Identify which cell holds the provided text, then report its (X, Y) central coordinate. 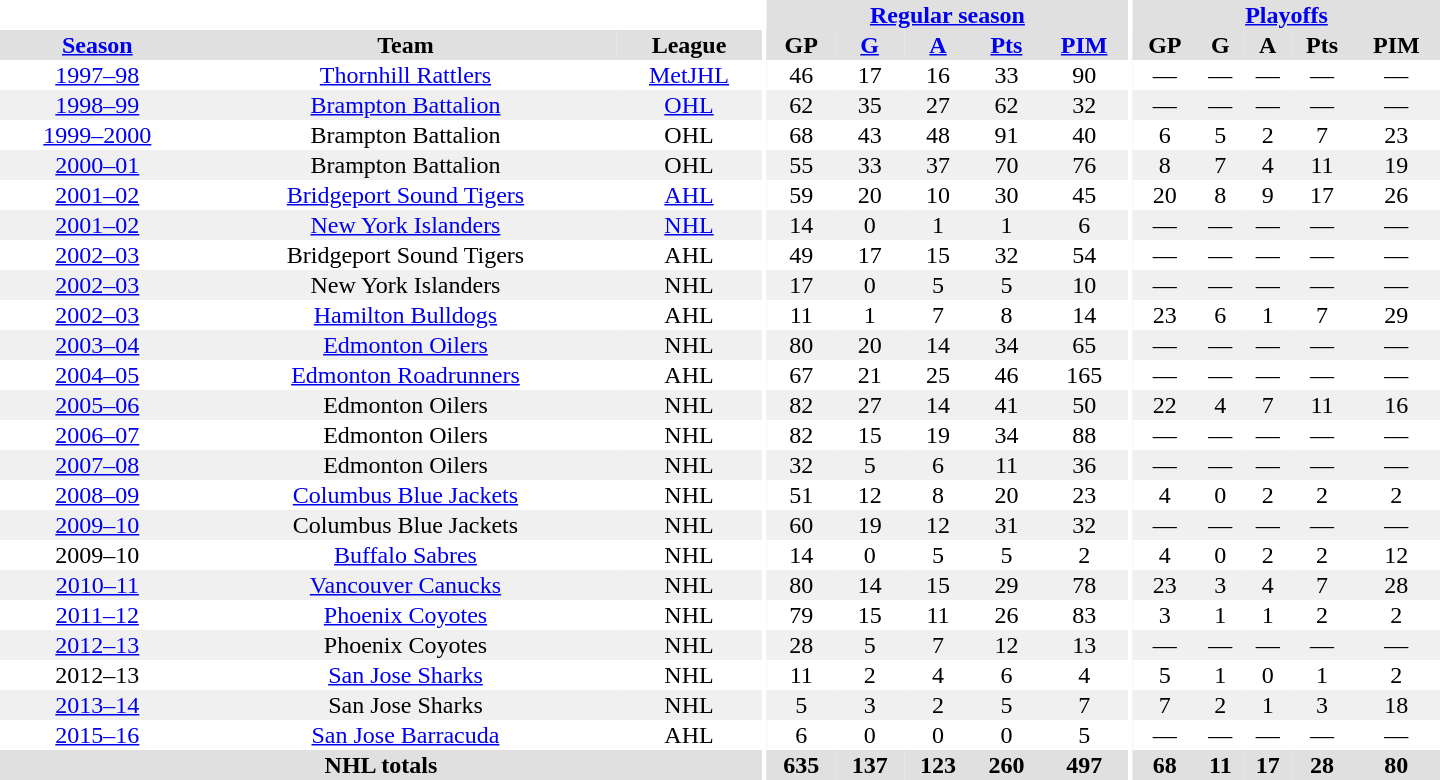
2005–06 (98, 405)
43 (869, 135)
30 (1006, 195)
40 (1084, 135)
90 (1084, 75)
35 (869, 105)
22 (1165, 405)
76 (1084, 165)
Vancouver Canucks (406, 585)
54 (1084, 255)
91 (1006, 135)
165 (1084, 375)
21 (869, 375)
88 (1084, 435)
2013–14 (98, 705)
13 (1084, 645)
Buffalo Sabres (406, 555)
55 (801, 165)
1998–99 (98, 105)
137 (869, 765)
NHL totals (381, 765)
31 (1006, 525)
Playoffs (1286, 15)
123 (938, 765)
48 (938, 135)
41 (1006, 405)
51 (801, 495)
2011–12 (98, 615)
Edmonton Roadrunners (406, 375)
25 (938, 375)
Hamilton Bulldogs (406, 315)
49 (801, 255)
2015–16 (98, 735)
2010–11 (98, 585)
45 (1084, 195)
65 (1084, 345)
67 (801, 375)
497 (1084, 765)
260 (1006, 765)
83 (1084, 615)
2007–08 (98, 465)
59 (801, 195)
Thornhill Rattlers (406, 75)
MetJHL (689, 75)
2006–07 (98, 435)
League (689, 45)
78 (1084, 585)
1999–2000 (98, 135)
Season (98, 45)
635 (801, 765)
2004–05 (98, 375)
18 (1396, 705)
San Jose Barracuda (406, 735)
9 (1268, 195)
1997–98 (98, 75)
Team (406, 45)
2000–01 (98, 165)
2008–09 (98, 495)
Regular season (948, 15)
70 (1006, 165)
37 (938, 165)
2003–04 (98, 345)
50 (1084, 405)
60 (801, 525)
36 (1084, 465)
79 (801, 615)
